Extract the [x, y] coordinate from the center of the cell holding the provided text.  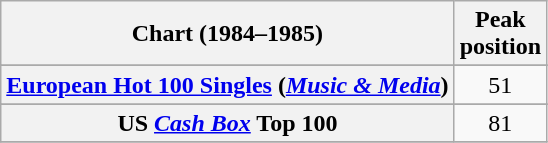
US Cash Box Top 100 [228, 123]
51 [500, 85]
81 [500, 123]
European Hot 100 Singles (Music & Media) [228, 85]
Peakposition [500, 34]
Chart (1984–1985) [228, 34]
